Determine the (x, y) coordinate at the center of the cell enclosing the given text.  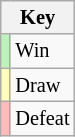
Win (42, 51)
Defeat (42, 118)
Draw (42, 85)
Key (38, 17)
